For the text-containing cell, return its midpoint in (x, y) coordinate format. 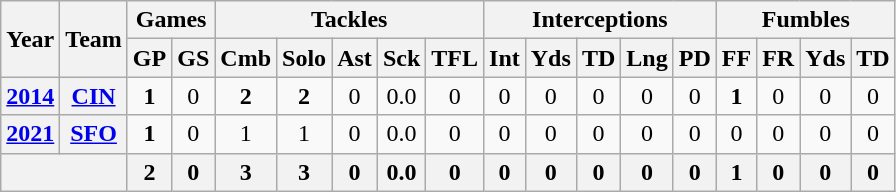
Ast (355, 58)
Lng (647, 58)
Cmb (246, 58)
GP (149, 58)
2014 (30, 96)
2021 (30, 134)
GS (194, 58)
Year (30, 39)
Tackles (350, 20)
Team (94, 39)
Solo (304, 58)
FF (736, 58)
CIN (94, 96)
Int (505, 58)
Interceptions (600, 20)
Sck (401, 58)
Fumbles (806, 20)
SFO (94, 134)
TFL (455, 58)
Games (170, 20)
PD (694, 58)
FR (778, 58)
